For the text-containing cell, return its midpoint in (x, y) coordinate format. 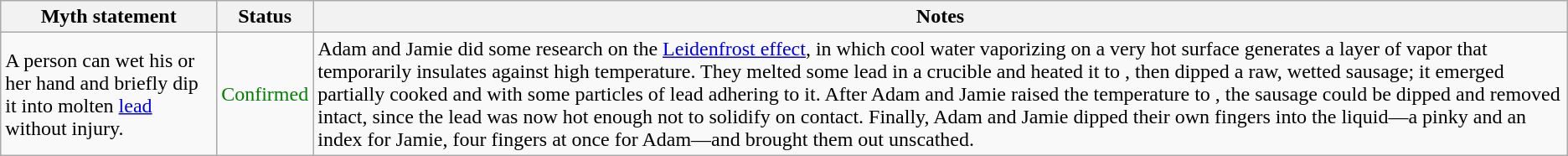
A person can wet his or her hand and briefly dip it into molten lead without injury. (109, 94)
Notes (941, 17)
Status (265, 17)
Myth statement (109, 17)
Confirmed (265, 94)
